Find where the given text appears and provide that cell's center as (x, y) coordinate. 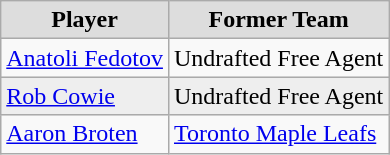
Rob Cowie (85, 96)
Toronto Maple Leafs (278, 134)
Aaron Broten (85, 134)
Player (85, 20)
Anatoli Fedotov (85, 58)
Former Team (278, 20)
